Output the (X, Y) coordinate of the center of the cell containing the given text.  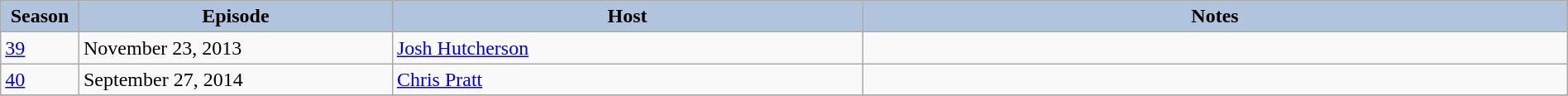
November 23, 2013 (235, 48)
September 27, 2014 (235, 79)
Season (40, 17)
39 (40, 48)
Episode (235, 17)
Chris Pratt (627, 79)
Host (627, 17)
Notes (1216, 17)
40 (40, 79)
Josh Hutcherson (627, 48)
